Identify which cell holds the provided text, then report its [X, Y] central coordinate. 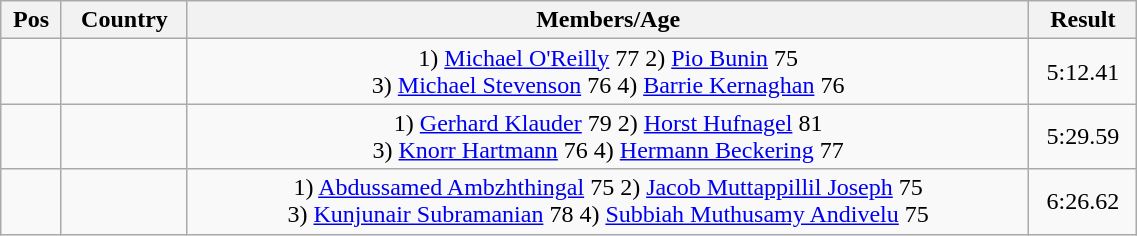
1) Abdussamed Ambzhthingal 75 2) Jacob Muttappillil Joseph 753) Kunjunair Subramanian 78 4) Subbiah Muthusamy Andivelu 75 [608, 202]
Result [1083, 20]
6:26.62 [1083, 202]
5:29.59 [1083, 136]
Country [124, 20]
1) Michael O'Reilly 77 2) Pio Bunin 753) Michael Stevenson 76 4) Barrie Kernaghan 76 [608, 72]
1) Gerhard Klauder 79 2) Horst Hufnagel 813) Knorr Hartmann 76 4) Hermann Beckering 77 [608, 136]
Members/Age [608, 20]
5:12.41 [1083, 72]
Pos [32, 20]
